For the text-containing cell, return its midpoint in [x, y] coordinate format. 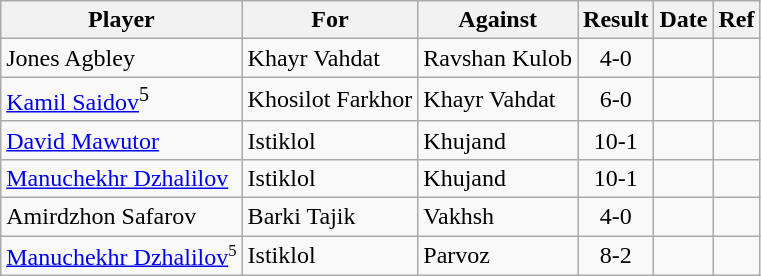
Jones Agbley [122, 58]
Against [498, 20]
8-2 [616, 256]
Parvoz [498, 256]
Ref [736, 20]
Amirdzhon Safarov [122, 217]
Date [684, 20]
Ravshan Kulob [498, 58]
For [330, 20]
Manuchekhr Dzhalilov [122, 178]
Kamil Saidov5 [122, 100]
Barki Tajik [330, 217]
6-0 [616, 100]
Khosilot Farkhor [330, 100]
Vakhsh [498, 217]
David Mawutor [122, 140]
Result [616, 20]
Player [122, 20]
Manuchekhr Dzhalilov5 [122, 256]
